Return the [x, y] coordinate for the center point of the cell that contains the specified text.  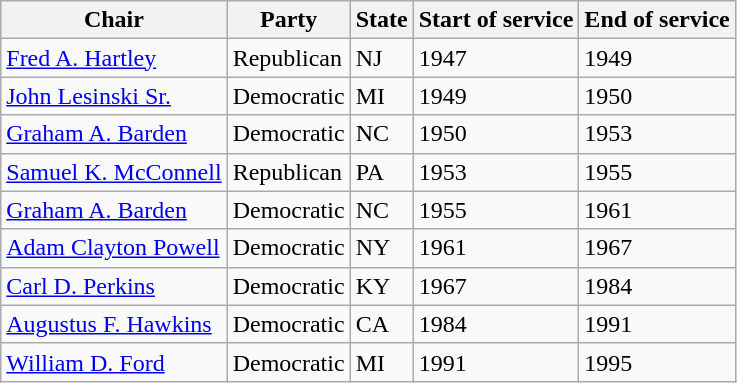
KY [382, 286]
1995 [657, 362]
Adam Clayton Powell [114, 248]
End of service [657, 20]
Party [288, 20]
NJ [382, 58]
NY [382, 248]
CA [382, 324]
Fred A. Hartley [114, 58]
Samuel K. McConnell [114, 172]
Carl D. Perkins [114, 286]
PA [382, 172]
1947 [496, 58]
John Lesinski Sr. [114, 96]
Chair [114, 20]
Augustus F. Hawkins [114, 324]
State [382, 20]
William D. Ford [114, 362]
Start of service [496, 20]
